Locate the cell with the specified text and output its [x, y] center coordinate. 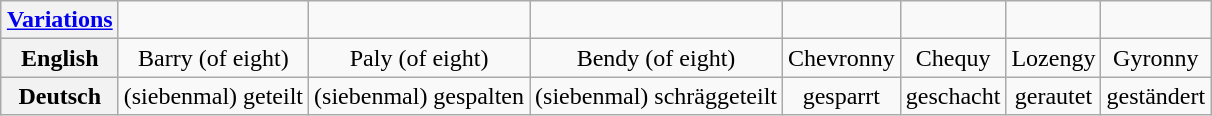
gerautet [1054, 96]
geschacht [953, 96]
gesparrt [842, 96]
Lozengy [1054, 58]
(siebenmal) geteilt [213, 96]
English [60, 58]
Deutsch [60, 96]
(siebenmal) gespalten [420, 96]
(siebenmal) schräggeteilt [656, 96]
Bendy (of eight) [656, 58]
Paly (of eight) [420, 58]
geständert [1156, 96]
Variations [60, 20]
Chequy [953, 58]
Barry (of eight) [213, 58]
Chevronny [842, 58]
Gyronny [1156, 58]
